For the text-containing cell, return its midpoint in [X, Y] coordinate format. 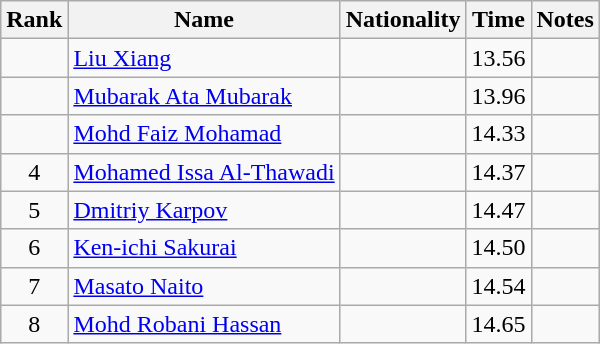
13.96 [498, 96]
14.47 [498, 210]
Notes [565, 20]
4 [34, 172]
14.54 [498, 286]
8 [34, 324]
14.50 [498, 248]
Mohamed Issa Al-Thawadi [204, 172]
Masato Naito [204, 286]
Ken-ichi Sakurai [204, 248]
5 [34, 210]
Mubarak Ata Mubarak [204, 96]
6 [34, 248]
Nationality [403, 20]
14.37 [498, 172]
13.56 [498, 58]
7 [34, 286]
Time [498, 20]
Mohd Robani Hassan [204, 324]
Dmitriy Karpov [204, 210]
Rank [34, 20]
14.65 [498, 324]
Liu Xiang [204, 58]
Name [204, 20]
Mohd Faiz Mohamad [204, 134]
14.33 [498, 134]
